Detect which cell encompasses the target text, then output its (x, y) center coordinate. 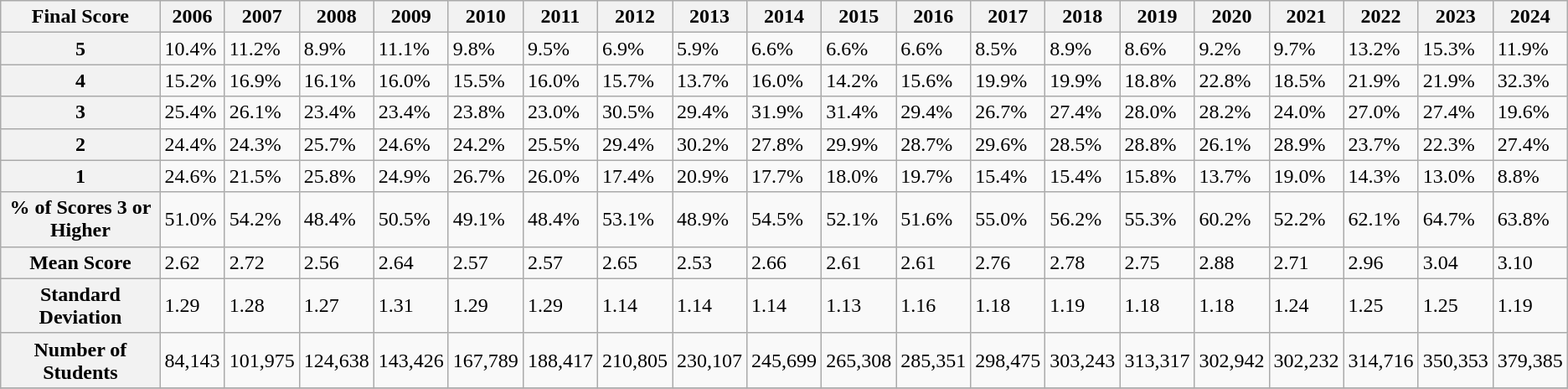
2.72 (261, 262)
25.7% (337, 144)
21.5% (261, 176)
2023 (1456, 17)
2.65 (635, 262)
2021 (1307, 17)
17.7% (784, 176)
11.2% (261, 49)
9.2% (1231, 49)
56.2% (1082, 220)
32.3% (1529, 80)
2006 (193, 17)
302,942 (1231, 360)
2010 (486, 17)
8.8% (1529, 176)
11.9% (1529, 49)
101,975 (261, 360)
167,789 (486, 360)
303,243 (1082, 360)
230,107 (709, 360)
2.62 (193, 262)
265,308 (859, 360)
2016 (933, 17)
314,716 (1380, 360)
25.5% (560, 144)
28.9% (1307, 144)
30.2% (709, 144)
9.8% (486, 49)
24.4% (193, 144)
2 (80, 144)
188,417 (560, 360)
54.5% (784, 220)
25.8% (337, 176)
25.4% (193, 112)
28.2% (1231, 112)
2013 (709, 17)
285,351 (933, 360)
26.0% (560, 176)
2011 (560, 17)
27.0% (1380, 112)
52.2% (1307, 220)
6.9% (635, 49)
2014 (784, 17)
4 (80, 80)
14.2% (859, 80)
19.0% (1307, 176)
22.3% (1456, 144)
24.2% (486, 144)
2012 (635, 17)
14.3% (1380, 176)
53.1% (635, 220)
30.5% (635, 112)
16.9% (261, 80)
15.5% (486, 80)
2.71 (1307, 262)
9.5% (560, 49)
13.2% (1380, 49)
9.7% (1307, 49)
2009 (410, 17)
Mean Score (80, 262)
15.6% (933, 80)
15.7% (635, 80)
18.8% (1158, 80)
2015 (859, 17)
24.9% (410, 176)
313,317 (1158, 360)
2.96 (1380, 262)
54.2% (261, 220)
19.6% (1529, 112)
2022 (1380, 17)
1.31 (410, 305)
20.9% (709, 176)
60.2% (1231, 220)
29.6% (1008, 144)
2.78 (1082, 262)
1.13 (859, 305)
298,475 (1008, 360)
3.10 (1529, 262)
15.8% (1158, 176)
2.64 (410, 262)
27.8% (784, 144)
31.9% (784, 112)
10.4% (193, 49)
49.1% (486, 220)
50.5% (410, 220)
15.3% (1456, 49)
17.4% (635, 176)
350,353 (1456, 360)
1.24 (1307, 305)
8.5% (1008, 49)
3 (80, 112)
64.7% (1456, 220)
28.7% (933, 144)
18.5% (1307, 80)
2019 (1158, 17)
55.3% (1158, 220)
51.0% (193, 220)
28.0% (1158, 112)
5.9% (709, 49)
2018 (1082, 17)
84,143 (193, 360)
19.7% (933, 176)
2.56 (337, 262)
8.6% (1158, 49)
379,385 (1529, 360)
16.1% (337, 80)
22.8% (1231, 80)
3.04 (1456, 262)
1 (80, 176)
2.66 (784, 262)
62.1% (1380, 220)
23.7% (1380, 144)
Number of Students (80, 360)
2.75 (1158, 262)
2.76 (1008, 262)
143,426 (410, 360)
13.0% (1456, 176)
24.0% (1307, 112)
% of Scores 3 or Higher (80, 220)
245,699 (784, 360)
29.9% (859, 144)
23.8% (486, 112)
124,638 (337, 360)
2017 (1008, 17)
302,232 (1307, 360)
2.88 (1231, 262)
210,805 (635, 360)
1.28 (261, 305)
11.1% (410, 49)
55.0% (1008, 220)
15.2% (193, 80)
2007 (261, 17)
2.53 (709, 262)
52.1% (859, 220)
28.8% (1158, 144)
24.3% (261, 144)
51.6% (933, 220)
31.4% (859, 112)
Standard Deviation (80, 305)
48.9% (709, 220)
2020 (1231, 17)
1.16 (933, 305)
2008 (337, 17)
28.5% (1082, 144)
1.27 (337, 305)
5 (80, 49)
2024 (1529, 17)
23.0% (560, 112)
63.8% (1529, 220)
18.0% (859, 176)
Final Score (80, 17)
